Identify which cell holds the provided text, then report its (x, y) central coordinate. 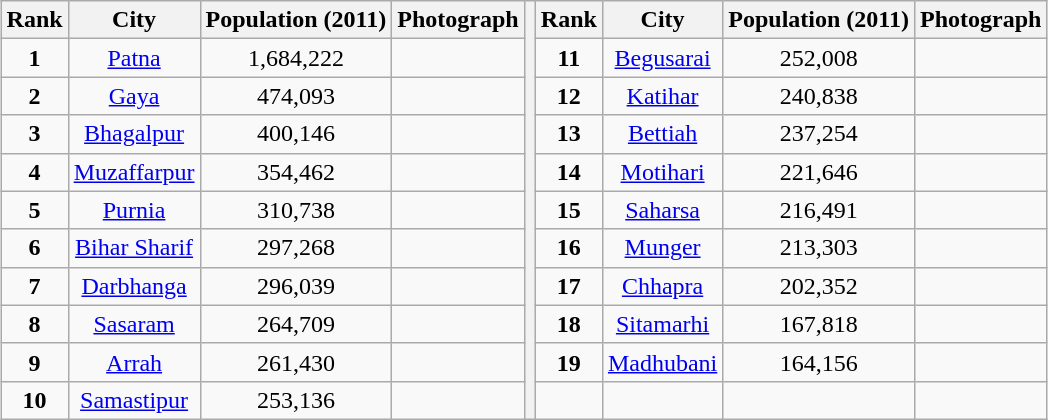
216,491 (819, 210)
6 (34, 248)
4 (34, 172)
14 (568, 172)
12 (568, 96)
11 (568, 58)
213,303 (819, 248)
18 (568, 324)
Madhubani (662, 362)
Begusarai (662, 58)
13 (568, 134)
164,156 (819, 362)
221,646 (819, 172)
Bihar Sharif (134, 248)
Gaya (134, 96)
Katihar (662, 96)
240,838 (819, 96)
264,709 (296, 324)
2 (34, 96)
Muzaffarpur (134, 172)
10 (34, 400)
400,146 (296, 134)
19 (568, 362)
Purnia (134, 210)
Patna (134, 58)
167,818 (819, 324)
5 (34, 210)
Samastipur (134, 400)
237,254 (819, 134)
1 (34, 58)
354,462 (296, 172)
Bettiah (662, 134)
Munger (662, 248)
Bhagalpur (134, 134)
310,738 (296, 210)
252,008 (819, 58)
9 (34, 362)
Darbhanga (134, 286)
1,684,222 (296, 58)
8 (34, 324)
261,430 (296, 362)
7 (34, 286)
Saharsa (662, 210)
474,093 (296, 96)
297,268 (296, 248)
17 (568, 286)
Sasaram (134, 324)
Chhapra (662, 286)
Sitamarhi (662, 324)
3 (34, 134)
Arrah (134, 362)
15 (568, 210)
202,352 (819, 286)
16 (568, 248)
296,039 (296, 286)
Motihari (662, 172)
253,136 (296, 400)
